Detect which cell encompasses the target text, then output its [x, y] center coordinate. 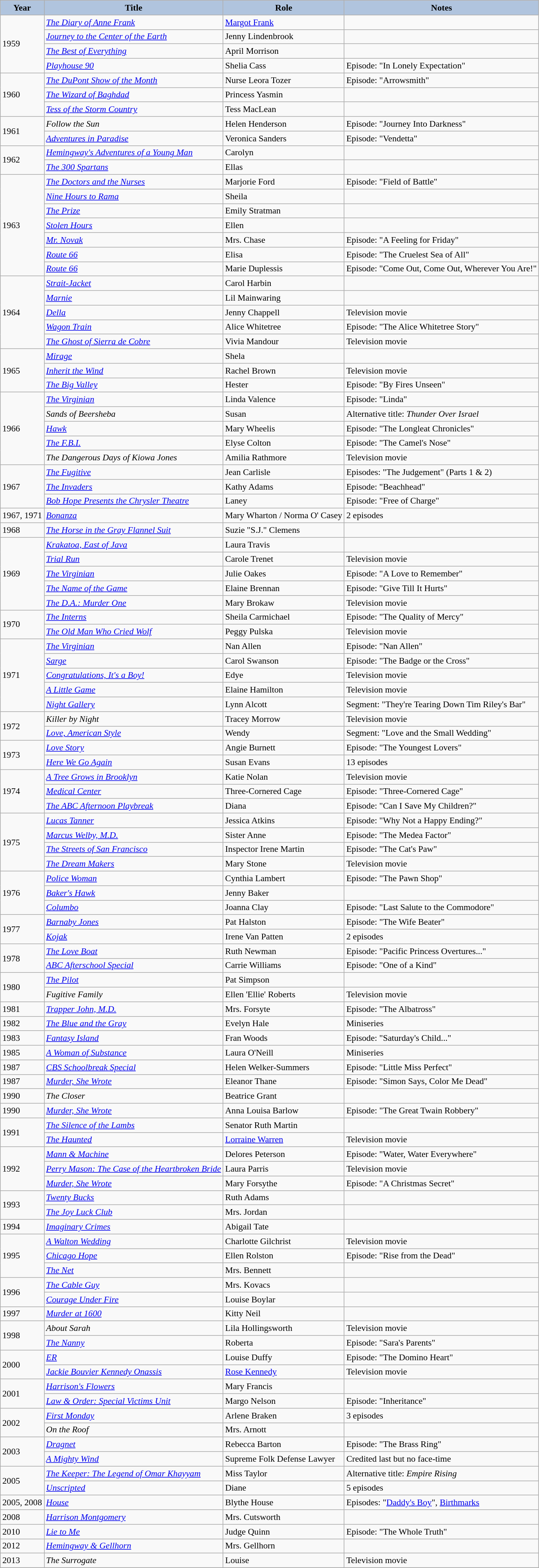
1964 [22, 312]
Sheila [284, 196]
Jackie Bouvier Kennedy Onassis [134, 1372]
1973 [22, 755]
Mary Brokaw [284, 603]
Jenny Lindenbrook [284, 37]
Princess Yasmin [284, 95]
Louise [284, 1561]
Rebecca Barton [284, 1445]
2012 [22, 1546]
Nan Allen [284, 647]
Bob Hope Presents the Chrysler Theatre [134, 501]
13 episodes [441, 763]
Krakatoa, East of Java [134, 545]
2008 [22, 1517]
Title [134, 8]
Delores Peterson [284, 1155]
The Streets of San Francisco [134, 849]
Columbo [134, 908]
1975 [22, 842]
Episode: "By Fires Unseen" [441, 385]
Anna Louisa Barlow [284, 1111]
House [134, 1503]
Episode: "The Cat's Paw" [441, 849]
Episode: "The Wife Beater" [441, 922]
1983 [22, 1038]
Julie Oakes [284, 574]
Episode: "One of a Kind" [441, 965]
Inspector Irene Martin [284, 849]
Dragnet [134, 1445]
A Little Game [134, 690]
Roberta [284, 1343]
The Joy Luck Club [134, 1212]
3 episodes [441, 1416]
Beatrice Grant [284, 1096]
Elyse Colton [284, 443]
Alice Whitetree [284, 327]
The Silence of the Lambs [134, 1125]
Peggy Pulska [284, 632]
Episode: "Inheritance" [441, 1401]
Episode: "Free of Charge" [441, 501]
Stolen Hours [134, 226]
Abigail Tate [284, 1227]
1991 [22, 1133]
2005 [22, 1480]
1992 [22, 1169]
1985 [22, 1053]
The Big Valley [134, 385]
Judge Quinn [284, 1532]
Katie Nolan [284, 777]
The ABC Afternoon Playbreak [134, 806]
Evelyn Hale [284, 1024]
Trapper John, M.D. [134, 1009]
Strait-Jacket [134, 284]
Episode: "The Cruelest Sea of All" [441, 255]
Episode: "Nan Allen" [441, 647]
Tracey Morrow [284, 719]
The Wizard of Baghdad [134, 95]
Cynthia Lambert [284, 879]
1968 [22, 530]
First Monday [134, 1416]
Congratulations, It's a Boy! [134, 675]
Episode: "A Love to Remember" [441, 574]
Mary Wharton / Norma O' Casey [284, 516]
Mr. Novak [134, 240]
Police Woman [134, 879]
The Cable Guy [134, 1285]
1967, 1971 [22, 516]
Episodes: "Daddy's Boy", Birthmarks [441, 1503]
Ellen Rolston [284, 1256]
Bonanza [134, 516]
1994 [22, 1227]
The 300 Spartans [134, 167]
Ellen [284, 226]
1980 [22, 987]
Wendy [284, 733]
Shelia Cass [284, 66]
Fantasy Island [134, 1038]
Laura Parris [284, 1169]
Edye [284, 675]
Episode: "Why Not a Happy Ending?" [441, 820]
Marie Duplessis [284, 269]
1960 [22, 95]
Episode: "Field of Battle" [441, 182]
Suzie "S.J." Clemens [284, 530]
1978 [22, 958]
Elaine Hamilton [284, 690]
Mary Stone [284, 864]
1974 [22, 791]
Episode: "In Lonely Expectation" [441, 66]
Hemingway's Adventures of a Young Man [134, 153]
The F.B.I. [134, 443]
Laura Travis [284, 545]
1998 [22, 1335]
2002 [22, 1423]
1982 [22, 1024]
2001 [22, 1394]
Miss Taylor [284, 1473]
Mrs. Forsyte [284, 1009]
Sands of Beersheba [134, 414]
Inherit the Wind [134, 371]
Fran Woods [284, 1038]
The D.A.: Murder One [134, 603]
Baker's Hawk [134, 893]
Episode: "The Albatross" [441, 1009]
Tess of the Storm Country [134, 110]
Episode: "The Alice Whitetree Story" [441, 327]
Nine Hours to Rama [134, 196]
Carolyn [284, 153]
Margot Frank [284, 22]
Margo Nelson [284, 1401]
2003 [22, 1452]
Carol Swanson [284, 661]
Carrie Williams [284, 965]
The Dream Makers [134, 864]
1967 [22, 486]
The Horse in the Gray Flannel Suit [134, 530]
Helen Welker-Summers [284, 1067]
Supreme Folk Defense Lawyer [284, 1459]
Louise Duffy [284, 1357]
Episode: "The Longleat Chronicles" [441, 429]
Ellas [284, 167]
Lucas Tanner [134, 820]
The Doctors and the Nurses [134, 182]
Episode: "The Great Twain Robbery" [441, 1111]
Blythe House [284, 1503]
Role [284, 8]
Episode: "Last Salute to the Commodore" [441, 908]
April Morrison [284, 51]
Adventures in Paradise [134, 139]
The Net [134, 1271]
1995 [22, 1256]
Episode: "The Pawn Shop" [441, 879]
Elaine Brennan [284, 588]
Episode: "The Brass Ring" [441, 1445]
Hester [284, 385]
Here We Go Again [134, 763]
ER [134, 1357]
Barnaby Jones [134, 922]
Alternative title: Empire Rising [441, 1473]
Episode: "The Badge or the Cross" [441, 661]
Jenny Baker [284, 893]
ABC Afterschool Special [134, 965]
Episode: "A Christmas Secret" [441, 1183]
Marjorie Ford [284, 182]
Perry Mason: The Case of the Heartbroken Bride [134, 1169]
The Love Boat [134, 951]
Carol Harbin [284, 284]
Mrs. Cutsworth [284, 1517]
Mrs. Kovacs [284, 1285]
Episode: "Arrowsmith" [441, 80]
The Old Man Who Cried Wolf [134, 632]
Carole Trenet [284, 559]
A Mighty Wind [134, 1459]
2010 [22, 1532]
Credited last but no face-time [441, 1459]
Night Gallery [134, 704]
Diane [284, 1488]
A Walton Wedding [134, 1241]
Susan Evans [284, 763]
Imaginary Crimes [134, 1227]
Episode: "Sara's Parents" [441, 1343]
Lil Mainwaring [284, 298]
The Blue and the Gray [134, 1024]
Kitty Neil [284, 1314]
1977 [22, 930]
Episode: "Journey Into Darkness" [441, 124]
Jenny Chappell [284, 312]
The Haunted [134, 1140]
1959 [22, 44]
Arlene Braken [284, 1416]
The DuPont Show of the Month [134, 80]
Unscripted [134, 1488]
Marcus Welby, M.D. [134, 835]
Lila Hollingsworth [284, 1328]
Segment: "They're Tearing Down Tim Riley's Bar" [441, 704]
1976 [22, 893]
Jessica Atkins [284, 820]
The Prize [134, 211]
Episode: "Pacific Princess Overtures..." [441, 951]
Chicago Hope [134, 1256]
1972 [22, 726]
Angie Burnett [284, 748]
1971 [22, 675]
1965 [22, 371]
The Nanny [134, 1343]
Episode: "Saturday's Child..." [441, 1038]
Episode: "Give Till It Hurts" [441, 588]
Notes [441, 8]
Mirage [134, 356]
1981 [22, 1009]
Kathy Adams [284, 487]
Shela [284, 356]
Episode: "The Medea Factor" [441, 835]
The Surrogate [134, 1561]
Rose Kennedy [284, 1372]
Courage Under Fire [134, 1300]
Journey to the Center of the Earth [134, 37]
1961 [22, 131]
5 episodes [441, 1488]
Mary Francis [284, 1387]
Episode: "The Quality of Mercy" [441, 617]
Della [134, 312]
Vivia Mandour [284, 342]
2000 [22, 1365]
A Woman of Substance [134, 1053]
Ellen 'Ellie' Roberts [284, 995]
Episode: "Beachhead" [441, 487]
Laura O'Neill [284, 1053]
1969 [22, 574]
Episodes: "The Judgement" (Parts 1 & 2) [441, 472]
Fugitive Family [134, 995]
Murder at 1600 [134, 1314]
Jean Carlisle [284, 472]
Diana [284, 806]
Eleanor Thane [284, 1082]
The Fugitive [134, 472]
A Tree Grows in Brooklyn [134, 777]
Medical Center [134, 792]
Segment: "Love and the Small Wedding" [441, 733]
Episode: "Come Out, Come Out, Wherever You Are!" [441, 269]
Episode: "Water, Water Everywhere" [441, 1155]
The Best of Everything [134, 51]
Pat Halston [284, 922]
Pat Simpson [284, 980]
Veronica Sanders [284, 139]
Sister Anne [284, 835]
Killer by Night [134, 719]
1962 [22, 160]
Joanna Clay [284, 908]
Twenty Bucks [134, 1198]
About Sarah [134, 1328]
Episode: "The Youngest Lovers" [441, 748]
Year [22, 8]
Episode: "A Feeling for Friday" [441, 240]
The Dangerous Days of Kiowa Jones [134, 458]
Amilia Rathmore [284, 458]
Love, American Style [134, 733]
Helen Henderson [284, 124]
2005, 2008 [22, 1503]
Episode: "Simon Says, Color Me Dead" [441, 1082]
Lynn Alcott [284, 704]
Love Story [134, 748]
The Name of the Game [134, 588]
Episode: "The Whole Truth" [441, 1532]
Mrs. Jordan [284, 1212]
Tess MacLean [284, 110]
Mrs. Arnott [284, 1430]
The Invaders [134, 487]
Mrs. Chase [284, 240]
1970 [22, 624]
Sheila Carmichael [284, 617]
1963 [22, 226]
The Keeper: The Legend of Omar Khayyam [134, 1473]
Episode: "Little Miss Perfect" [441, 1067]
Hawk [134, 429]
Sarge [134, 661]
Senator Ruth Martin [284, 1125]
Harrison's Flowers [134, 1387]
Harrison Montgomery [134, 1517]
Irene Van Patten [284, 937]
The Closer [134, 1096]
Wagon Train [134, 327]
Charlotte Gilchrist [284, 1241]
1996 [22, 1292]
Rachel Brown [284, 371]
Mann & Machine [134, 1155]
Follow the Sun [134, 124]
Emily Stratman [284, 211]
Ruth Newman [284, 951]
Nurse Leora Tozer [284, 80]
The Diary of Anne Frank [134, 22]
Alternative title: Thunder Over Israel [441, 414]
Three-Cornered Cage [284, 792]
Linda Valence [284, 400]
1966 [22, 429]
The Ghost of Sierra de Cobre [134, 342]
Elisa [284, 255]
CBS Schoolbreak Special [134, 1067]
Marnie [134, 298]
The Interns [134, 617]
Lorraine Warren [284, 1140]
Susan [284, 414]
On the Roof [134, 1430]
Hemingway & Gellhorn [134, 1546]
Mary Forsythe [284, 1183]
Episode: "Linda" [441, 400]
Episode: "The Domino Heart" [441, 1357]
Episode: "The Camel's Nose" [441, 443]
Episode: "Rise from the Dead" [441, 1256]
Kojak [134, 937]
Louise Boylar [284, 1300]
Mrs. Gellhorn [284, 1546]
Trial Run [134, 559]
Lie to Me [134, 1532]
Laney [284, 501]
Mary Wheelis [284, 429]
2013 [22, 1561]
1997 [22, 1314]
Episode: "Vendetta" [441, 139]
Mrs. Bennett [284, 1271]
Episode: "Three-Cornered Cage" [441, 792]
1993 [22, 1205]
Ruth Adams [284, 1198]
Law & Order: Special Victims Unit [134, 1401]
The Pilot [134, 980]
Episode: "Can I Save My Children?" [441, 806]
Playhouse 90 [134, 66]
